Return (x, y) of the center of cell containing provided text 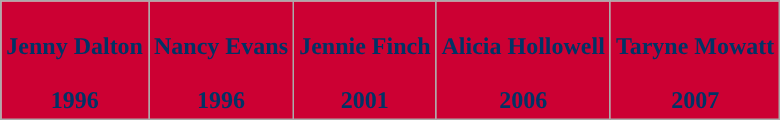
Taryne Mowatt2007 (695, 60)
Jenny Dalton1996 (75, 60)
Nancy Evans1996 (220, 60)
Jennie Finch2001 (365, 60)
Alicia Hollowell2006 (523, 60)
